For the text-containing cell, return its midpoint in (X, Y) coordinate format. 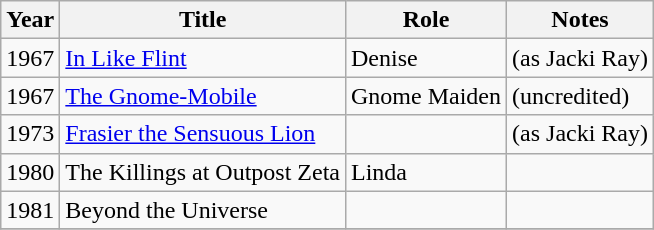
1973 (30, 134)
1981 (30, 210)
1980 (30, 172)
Role (426, 20)
Denise (426, 58)
The Killings at Outpost Zeta (203, 172)
Gnome Maiden (426, 96)
In Like Flint (203, 58)
Beyond the Universe (203, 210)
Notes (580, 20)
Year (30, 20)
Title (203, 20)
The Gnome-Mobile (203, 96)
(uncredited) (580, 96)
Frasier the Sensuous Lion (203, 134)
Linda (426, 172)
